Find where the given text appears and provide that cell's center as (x, y) coordinate. 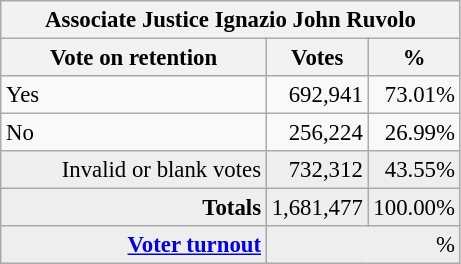
100.00% (414, 208)
No (134, 133)
Yes (134, 95)
1,681,477 (317, 208)
Associate Justice Ignazio John Ruvolo (231, 20)
732,312 (317, 170)
Voter turnout (134, 245)
256,224 (317, 133)
73.01% (414, 95)
26.99% (414, 133)
692,941 (317, 95)
Invalid or blank votes (134, 170)
Totals (134, 208)
Votes (317, 58)
43.55% (414, 170)
Vote on retention (134, 58)
